From the cell containing the given text, extract its center point as [x, y] coordinate. 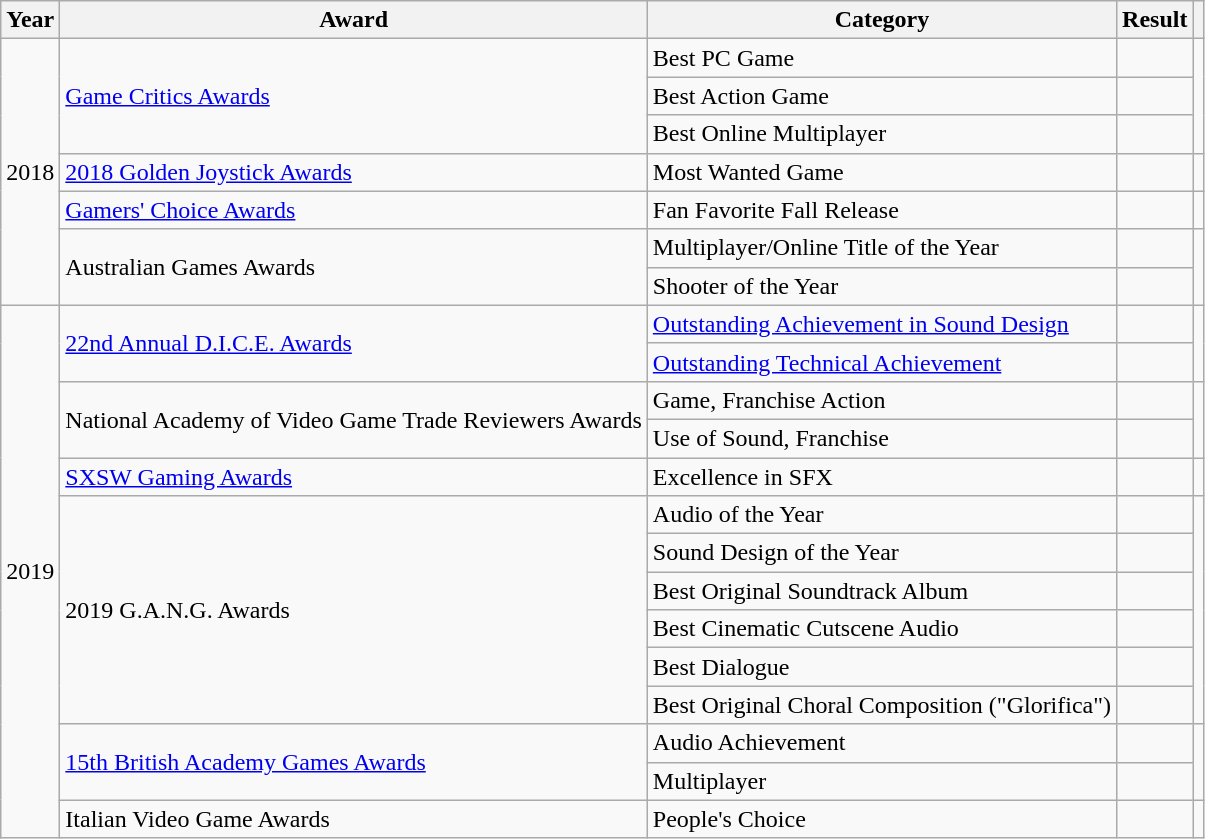
National Academy of Video Game Trade Reviewers Awards [354, 419]
Italian Video Game Awards [354, 819]
SXSW Gaming Awards [354, 477]
Outstanding Technical Achievement [882, 362]
Most Wanted Game [882, 172]
People's Choice [882, 819]
Multiplayer/Online Title of the Year [882, 248]
15th British Academy Games Awards [354, 762]
2019 G.A.N.G. Awards [354, 610]
Award [354, 20]
Year [30, 20]
2019 [30, 572]
Category [882, 20]
2018 Golden Joystick Awards [354, 172]
2018 [30, 172]
Excellence in SFX [882, 477]
Sound Design of the Year [882, 553]
Game Critics Awards [354, 96]
Best Action Game [882, 96]
Audio of the Year [882, 515]
22nd Annual D.I.C.E. Awards [354, 343]
Multiplayer [882, 781]
Use of Sound, Franchise [882, 438]
Best Original Soundtrack Album [882, 591]
Best Cinematic Cutscene Audio [882, 629]
Audio Achievement [882, 743]
Best PC Game [882, 58]
Gamers' Choice Awards [354, 210]
Best Online Multiplayer [882, 134]
Best Original Choral Composition ("Glorifica") [882, 705]
Australian Games Awards [354, 267]
Shooter of the Year [882, 286]
Fan Favorite Fall Release [882, 210]
Best Dialogue [882, 667]
Result [1155, 20]
Game, Franchise Action [882, 400]
Outstanding Achievement in Sound Design [882, 324]
